For the text-containing cell, return its midpoint in (x, y) coordinate format. 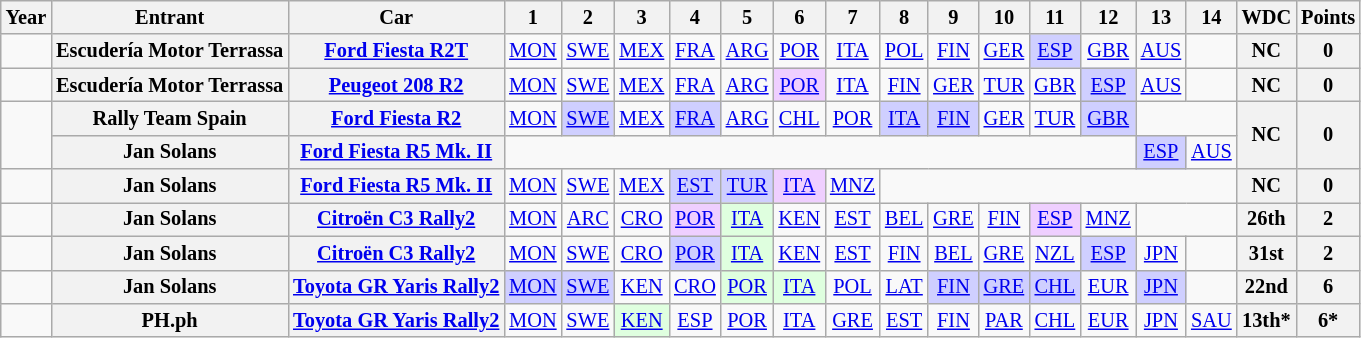
1 (532, 17)
10 (1004, 17)
4 (695, 17)
13 (1161, 17)
26th (1267, 219)
Points (1328, 17)
Ford Fiesta R2 (396, 118)
31st (1267, 253)
Year (26, 17)
9 (953, 17)
22nd (1267, 287)
Peugeot 208 R2 (396, 85)
WDC (1267, 17)
8 (904, 17)
ARC (588, 219)
Car (396, 17)
Ford Fiesta R2T (396, 51)
5 (748, 17)
PAR (1004, 320)
12 (1108, 17)
LAT (904, 287)
6* (1328, 320)
13th* (1267, 320)
14 (1211, 17)
3 (642, 17)
Entrant (170, 17)
NZL (1055, 253)
PH.ph (170, 320)
SAU (1211, 320)
7 (852, 17)
Rally Team Spain (170, 118)
11 (1055, 17)
